Search for the cell housing the specified text and yield its (X, Y) center coordinate. 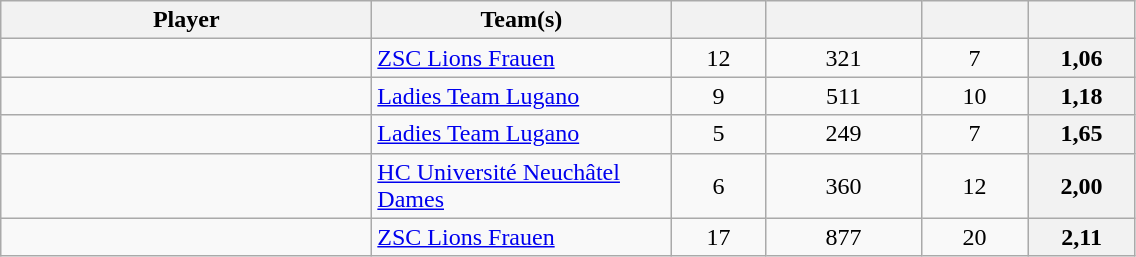
511 (844, 96)
6 (718, 186)
249 (844, 134)
20 (974, 237)
360 (844, 186)
Team(s) (522, 20)
10 (974, 96)
1,06 (1082, 58)
877 (844, 237)
HC Université Neuchâtel Dames (522, 186)
321 (844, 58)
5 (718, 134)
2,00 (1082, 186)
Player (186, 20)
1,65 (1082, 134)
17 (718, 237)
2,11 (1082, 237)
9 (718, 96)
1,18 (1082, 96)
